Output the [x, y] coordinate of the center of the cell containing the given text.  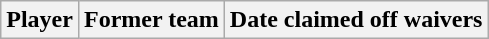
Date claimed off waivers [356, 20]
Player [40, 20]
Former team [151, 20]
